Output the (X, Y) coordinate of the center of the cell containing the given text.  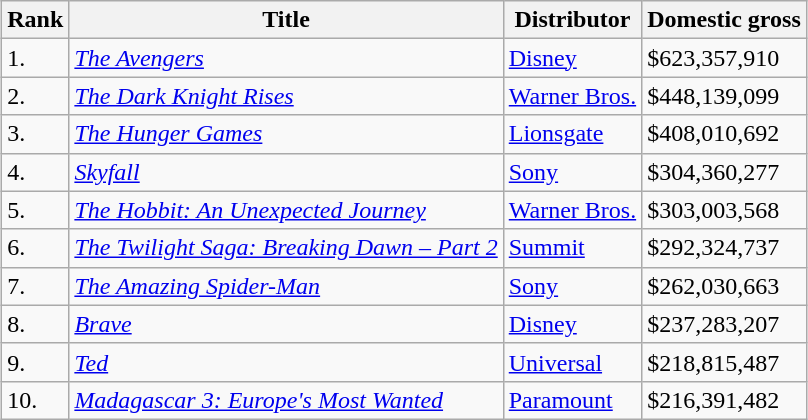
9. (36, 362)
$623,357,910 (724, 58)
Summit (572, 248)
Madagascar 3: Europe's Most Wanted (286, 400)
10. (36, 400)
$262,030,663 (724, 286)
$292,324,737 (724, 248)
The Dark Knight Rises (286, 96)
Universal (572, 362)
$216,391,482 (724, 400)
$237,283,207 (724, 324)
4. (36, 172)
Domestic gross (724, 20)
The Hunger Games (286, 134)
Paramount (572, 400)
Ted (286, 362)
1. (36, 58)
Brave (286, 324)
$303,003,568 (724, 210)
$304,360,277 (724, 172)
7. (36, 286)
2. (36, 96)
$448,139,099 (724, 96)
5. (36, 210)
8. (36, 324)
The Hobbit: An Unexpected Journey (286, 210)
The Twilight Saga: Breaking Dawn – Part 2 (286, 248)
Lionsgate (572, 134)
Skyfall (286, 172)
$218,815,487 (724, 362)
Title (286, 20)
Distributor (572, 20)
Rank (36, 20)
$408,010,692 (724, 134)
6. (36, 248)
3. (36, 134)
The Amazing Spider-Man (286, 286)
The Avengers (286, 58)
